Return the (x, y) coordinate for the center point of the cell that contains the specified text.  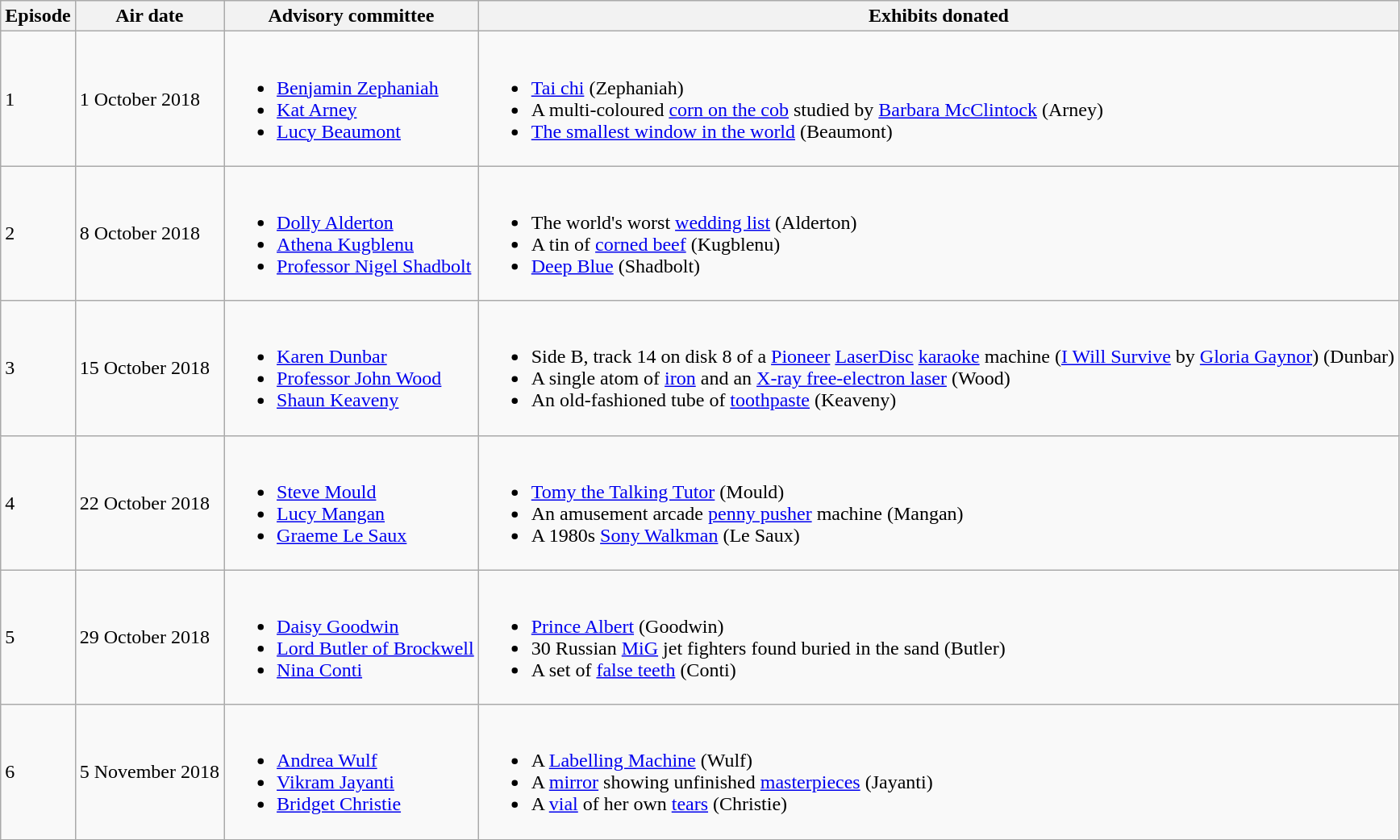
Daisy GoodwinLord Butler of BrockwellNina Conti (352, 637)
8 October 2018 (149, 234)
Tomy the Talking Tutor (Mould)An amusement arcade penny pusher machine (Mangan)A 1980s Sony Walkman (Le Saux) (939, 503)
Benjamin ZephaniahKat ArneyLucy Beaumont (352, 98)
15 October 2018 (149, 368)
Episode (38, 16)
29 October 2018 (149, 637)
Exhibits donated (939, 16)
Tai chi (Zephaniah)A multi-coloured corn on the cob studied by Barbara McClintock (Arney)The smallest window in the world (Beaumont) (939, 98)
Karen DunbarProfessor John WoodShaun Keaveny (352, 368)
Advisory committee (352, 16)
Dolly AldertonAthena KugblenuProfessor Nigel Shadbolt (352, 234)
5 (38, 637)
Air date (149, 16)
22 October 2018 (149, 503)
Andrea WulfVikram JayantiBridget Christie (352, 772)
Prince Albert (Goodwin)30 Russian MiG jet fighters found buried in the sand (Butler)A set of false teeth (Conti) (939, 637)
5 November 2018 (149, 772)
1 October 2018 (149, 98)
6 (38, 772)
1 (38, 98)
2 (38, 234)
3 (38, 368)
Steve MouldLucy ManganGraeme Le Saux (352, 503)
4 (38, 503)
The world's worst wedding list (Alderton)A tin of corned beef (Kugblenu)Deep Blue (Shadbolt) (939, 234)
A Labelling Machine (Wulf)A mirror showing unfinished masterpieces (Jayanti)A vial of her own tears (Christie) (939, 772)
